Scan for the cell matching the given text and deliver its [X, Y] coordinate at center. 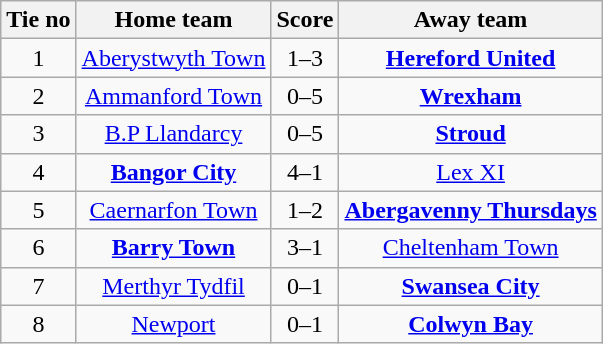
6 [38, 248]
3 [38, 134]
Caernarfon Town [174, 210]
2 [38, 96]
Bangor City [174, 172]
8 [38, 324]
7 [38, 286]
Stroud [470, 134]
Colwyn Bay [470, 324]
Aberystwyth Town [174, 58]
Cheltenham Town [470, 248]
5 [38, 210]
Tie no [38, 20]
3–1 [305, 248]
Lex XI [470, 172]
1–3 [305, 58]
4–1 [305, 172]
4 [38, 172]
Swansea City [470, 286]
Ammanford Town [174, 96]
Barry Town [174, 248]
Wrexham [470, 96]
1–2 [305, 210]
B.P Llandarcy [174, 134]
Newport [174, 324]
1 [38, 58]
Home team [174, 20]
Merthyr Tydfil [174, 286]
Hereford United [470, 58]
Away team [470, 20]
Abergavenny Thursdays [470, 210]
Score [305, 20]
